Return [x, y] of the center of cell containing provided text 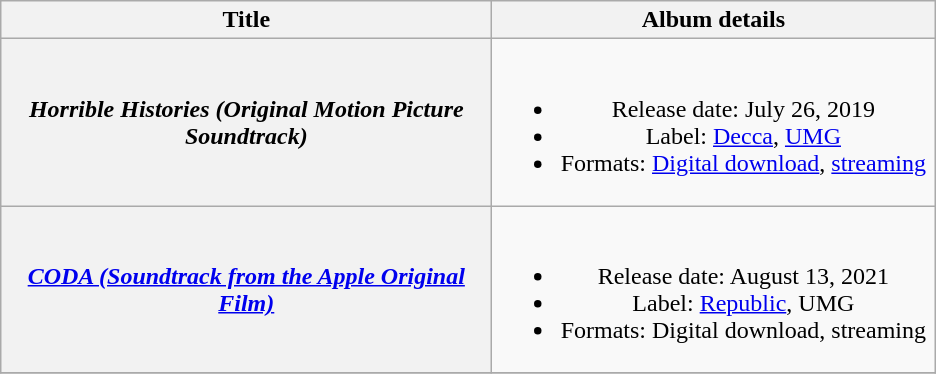
CODA (Soundtrack from the Apple Original Film) [246, 290]
Horrible Histories (Original Motion Picture Soundtrack) [246, 122]
Release date: July 26, 2019Label: Decca, UMGFormats: Digital download, streaming [714, 122]
Release date: August 13, 2021Label: Republic, UMGFormats: Digital download, streaming [714, 290]
Title [246, 20]
Album details [714, 20]
